For the text-containing cell, return its midpoint in [x, y] coordinate format. 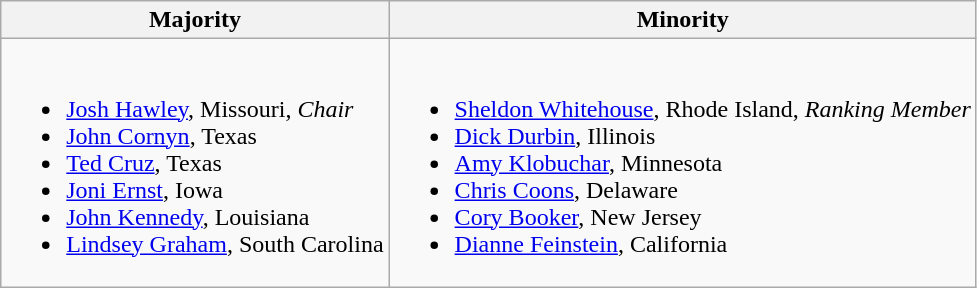
Minority [682, 20]
Majority [195, 20]
Josh Hawley, Missouri, ChairJohn Cornyn, TexasTed Cruz, TexasJoni Ernst, IowaJohn Kennedy, LouisianaLindsey Graham, South Carolina [195, 163]
